Identify which cell holds the provided text, then report its (X, Y) central coordinate. 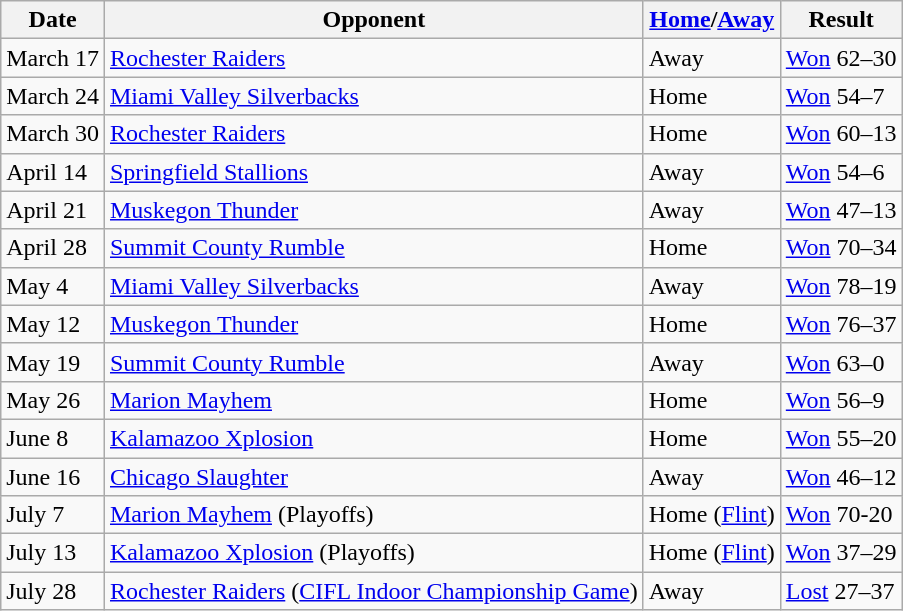
Kalamazoo Xplosion (374, 438)
Marion Mayhem (374, 400)
Won 76–37 (841, 324)
March 24 (53, 96)
May 19 (53, 362)
Date (53, 20)
Chicago Slaughter (374, 477)
Won 78–19 (841, 286)
Result (841, 20)
Won 62–30 (841, 58)
Won 46–12 (841, 477)
Won 60–13 (841, 134)
Won 56–9 (841, 400)
April 14 (53, 172)
Won 63–0 (841, 362)
April 21 (53, 210)
May 26 (53, 400)
Rochester Raiders (CIFL Indoor Championship Game) (374, 591)
Won 70–34 (841, 248)
July 13 (53, 553)
June 16 (53, 477)
July 28 (53, 591)
March 17 (53, 58)
Opponent (374, 20)
April 28 (53, 248)
Lost 27–37 (841, 591)
June 8 (53, 438)
July 7 (53, 515)
Home/Away (712, 20)
Kalamazoo Xplosion (Playoffs) (374, 553)
May 4 (53, 286)
March 30 (53, 134)
Springfield Stallions (374, 172)
Won 37–29 (841, 553)
May 12 (53, 324)
Won 54–7 (841, 96)
Won 55–20 (841, 438)
Won 54–6 (841, 172)
Marion Mayhem (Playoffs) (374, 515)
Won 47–13 (841, 210)
Won 70-20 (841, 515)
